Return the [x, y] coordinate for the center point of the cell that contains the specified text.  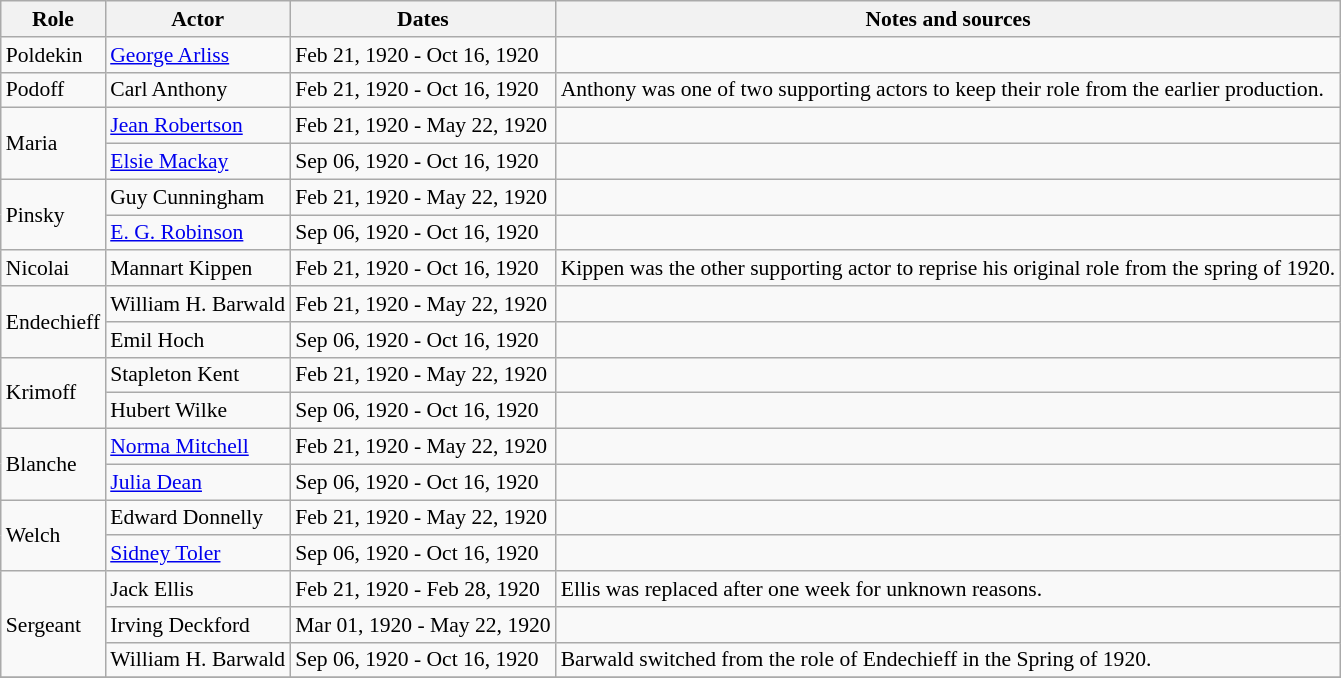
Mannart Kippen [198, 269]
Podoff [53, 90]
E. G. Robinson [198, 233]
Sergeant [53, 624]
Poldekin [53, 55]
Role [53, 19]
Feb 21, 1920 - Feb 28, 1920 [423, 589]
Nicolai [53, 269]
Notes and sources [948, 19]
Guy Cunningham [198, 197]
Irving Deckford [198, 625]
Mar 01, 1920 - May 22, 1920 [423, 625]
Anthony was one of two supporting actors to keep their role from the earlier production. [948, 90]
Hubert Wilke [198, 411]
Jean Robertson [198, 126]
Welch [53, 536]
Actor [198, 19]
Edward Donnelly [198, 518]
Carl Anthony [198, 90]
George Arliss [198, 55]
Julia Dean [198, 482]
Kippen was the other supporting actor to reprise his original role from the spring of 1920. [948, 269]
Barwald switched from the role of Endechieff in the Spring of 1920. [948, 660]
Norma Mitchell [198, 447]
Blanche [53, 464]
Stapleton Kent [198, 375]
Elsie Mackay [198, 162]
Krimoff [53, 392]
Pinsky [53, 214]
Emil Hoch [198, 340]
Maria [53, 144]
Endechieff [53, 322]
Dates [423, 19]
Sidney Toler [198, 554]
Ellis was replaced after one week for unknown reasons. [948, 589]
Jack Ellis [198, 589]
